From the cell containing the given text, extract its center point as [x, y] coordinate. 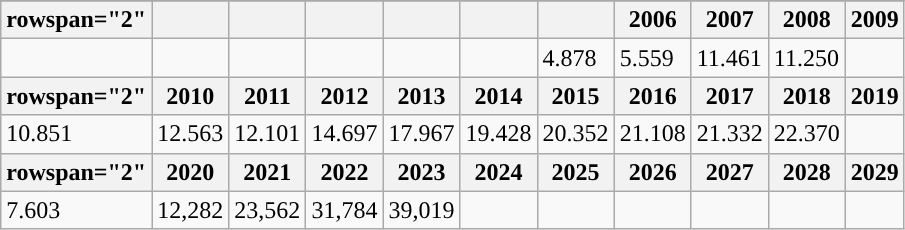
2011 [268, 96]
12.101 [268, 134]
2016 [652, 96]
23,562 [268, 210]
2020 [190, 172]
19.428 [498, 134]
2014 [498, 96]
2015 [576, 96]
10.851 [76, 134]
2010 [190, 96]
2008 [806, 20]
21.108 [652, 134]
2026 [652, 172]
2009 [874, 20]
2012 [344, 96]
2028 [806, 172]
2025 [576, 172]
11.250 [806, 58]
31,784 [344, 210]
17.967 [422, 134]
21.332 [730, 134]
39,019 [422, 210]
2024 [498, 172]
20.352 [576, 134]
5.559 [652, 58]
12,282 [190, 210]
2029 [874, 172]
2021 [268, 172]
2027 [730, 172]
7.603 [76, 210]
2006 [652, 20]
11.461 [730, 58]
2022 [344, 172]
2017 [730, 96]
2013 [422, 96]
2007 [730, 20]
14.697 [344, 134]
2018 [806, 96]
4.878 [576, 58]
22.370 [806, 134]
2023 [422, 172]
2019 [874, 96]
12.563 [190, 134]
